Scan for the cell matching the given text and deliver its (x, y) coordinate at center. 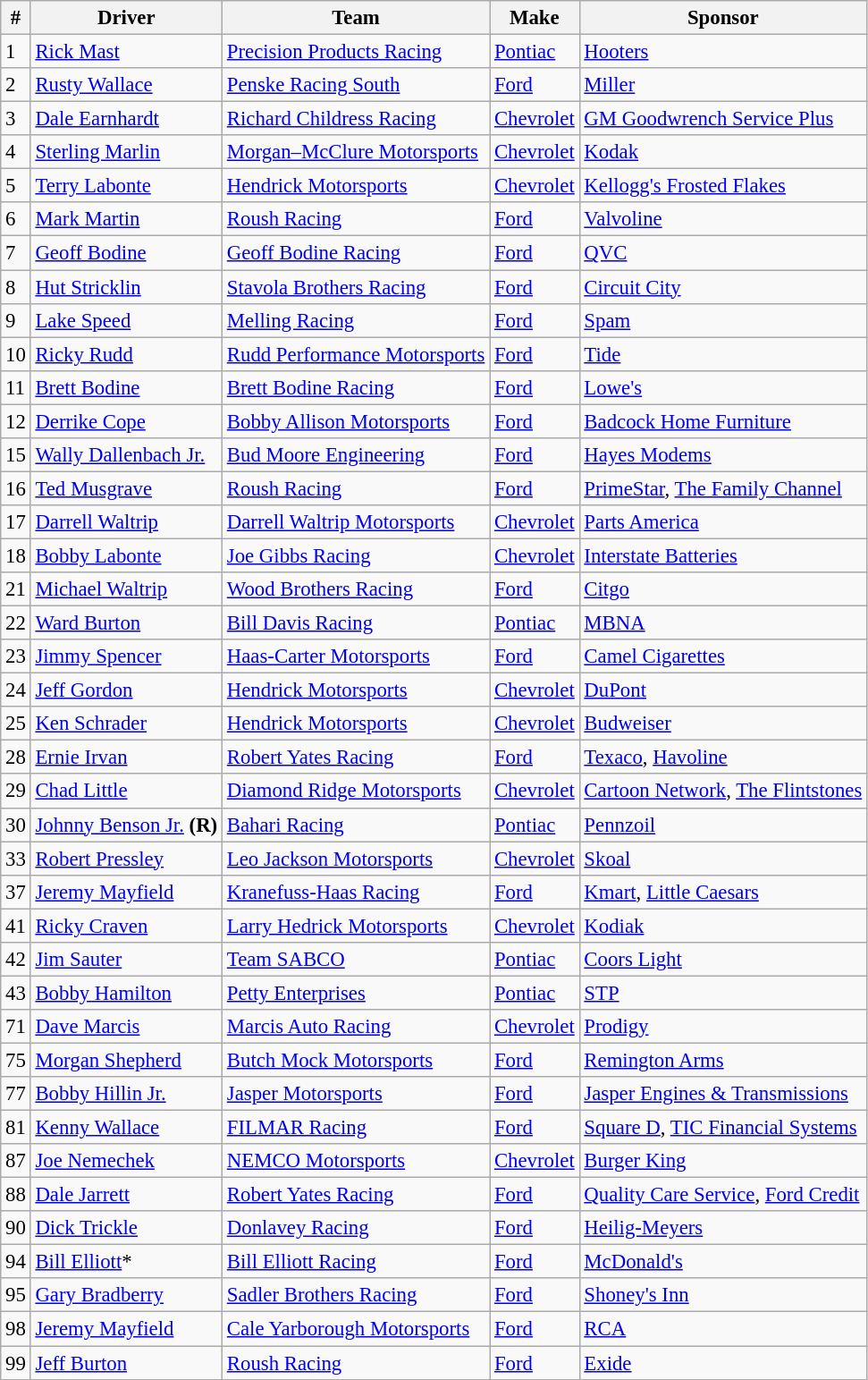
MBNA (723, 623)
Bobby Hillin Jr. (126, 1094)
Hooters (723, 52)
Jeff Gordon (126, 690)
Terry Labonte (126, 186)
75 (16, 1060)
Spam (723, 320)
25 (16, 724)
88 (16, 1195)
Make (535, 18)
Jeff Burton (126, 1363)
Badcock Home Furniture (723, 421)
22 (16, 623)
Melling Racing (356, 320)
17 (16, 522)
Lake Speed (126, 320)
94 (16, 1262)
Dave Marcis (126, 1027)
28 (16, 758)
Ricky Rudd (126, 354)
Bobby Labonte (126, 555)
Kenny Wallace (126, 1128)
Pennzoil (723, 825)
Ken Schrader (126, 724)
STP (723, 993)
NEMCO Motorsports (356, 1161)
Joe Nemechek (126, 1161)
Darrell Waltrip Motorsports (356, 522)
QVC (723, 253)
18 (16, 555)
Precision Products Racing (356, 52)
FILMAR Racing (356, 1128)
Bobby Allison Motorsports (356, 421)
Hayes Modems (723, 455)
Chad Little (126, 792)
71 (16, 1027)
87 (16, 1161)
30 (16, 825)
Diamond Ridge Motorsports (356, 792)
Citgo (723, 589)
Ward Burton (126, 623)
3 (16, 119)
Quality Care Service, Ford Credit (723, 1195)
9 (16, 320)
23 (16, 656)
10 (16, 354)
29 (16, 792)
Kranefuss-Haas Racing (356, 892)
Dick Trickle (126, 1228)
Skoal (723, 859)
Bill Elliott* (126, 1262)
Dale Jarrett (126, 1195)
33 (16, 859)
Rusty Wallace (126, 85)
Heilig-Meyers (723, 1228)
1 (16, 52)
Haas-Carter Motorsports (356, 656)
Kmart, Little Caesars (723, 892)
# (16, 18)
Richard Childress Racing (356, 119)
Wally Dallenbach Jr. (126, 455)
Miller (723, 85)
Sterling Marlin (126, 152)
Hut Stricklin (126, 287)
Johnny Benson Jr. (R) (126, 825)
Valvoline (723, 219)
43 (16, 993)
24 (16, 690)
Mark Martin (126, 219)
Budweiser (723, 724)
Bobby Hamilton (126, 993)
Bill Davis Racing (356, 623)
Kellogg's Frosted Flakes (723, 186)
Michael Waltrip (126, 589)
5 (16, 186)
Sadler Brothers Racing (356, 1296)
11 (16, 387)
15 (16, 455)
77 (16, 1094)
21 (16, 589)
8 (16, 287)
Lowe's (723, 387)
Bill Elliott Racing (356, 1262)
4 (16, 152)
Butch Mock Motorsports (356, 1060)
Prodigy (723, 1027)
Circuit City (723, 287)
Exide (723, 1363)
Ernie Irvan (126, 758)
Jimmy Spencer (126, 656)
Driver (126, 18)
99 (16, 1363)
Wood Brothers Racing (356, 589)
Geoff Bodine Racing (356, 253)
98 (16, 1329)
Petty Enterprises (356, 993)
Kodiak (723, 926)
Remington Arms (723, 1060)
Shoney's Inn (723, 1296)
Stavola Brothers Racing (356, 287)
Coors Light (723, 960)
Burger King (723, 1161)
Cartoon Network, The Flintstones (723, 792)
DuPont (723, 690)
Robert Pressley (126, 859)
Texaco, Havoline (723, 758)
RCA (723, 1329)
Morgan–McClure Motorsports (356, 152)
Leo Jackson Motorsports (356, 859)
Jim Sauter (126, 960)
Jasper Engines & Transmissions (723, 1094)
Gary Bradberry (126, 1296)
Dale Earnhardt (126, 119)
Rick Mast (126, 52)
6 (16, 219)
81 (16, 1128)
12 (16, 421)
Rudd Performance Motorsports (356, 354)
Donlavey Racing (356, 1228)
90 (16, 1228)
Joe Gibbs Racing (356, 555)
Darrell Waltrip (126, 522)
Square D, TIC Financial Systems (723, 1128)
PrimeStar, The Family Channel (723, 488)
McDonald's (723, 1262)
95 (16, 1296)
Camel Cigarettes (723, 656)
Cale Yarborough Motorsports (356, 1329)
Tide (723, 354)
Interstate Batteries (723, 555)
Sponsor (723, 18)
7 (16, 253)
Brett Bodine Racing (356, 387)
Ricky Craven (126, 926)
Team (356, 18)
Parts America (723, 522)
37 (16, 892)
Brett Bodine (126, 387)
Jasper Motorsports (356, 1094)
Marcis Auto Racing (356, 1027)
Team SABCO (356, 960)
41 (16, 926)
Bahari Racing (356, 825)
Larry Hedrick Motorsports (356, 926)
16 (16, 488)
GM Goodwrench Service Plus (723, 119)
Ted Musgrave (126, 488)
Morgan Shepherd (126, 1060)
2 (16, 85)
Kodak (723, 152)
42 (16, 960)
Penske Racing South (356, 85)
Derrike Cope (126, 421)
Geoff Bodine (126, 253)
Bud Moore Engineering (356, 455)
